Return (x, y) of the center of cell containing provided text 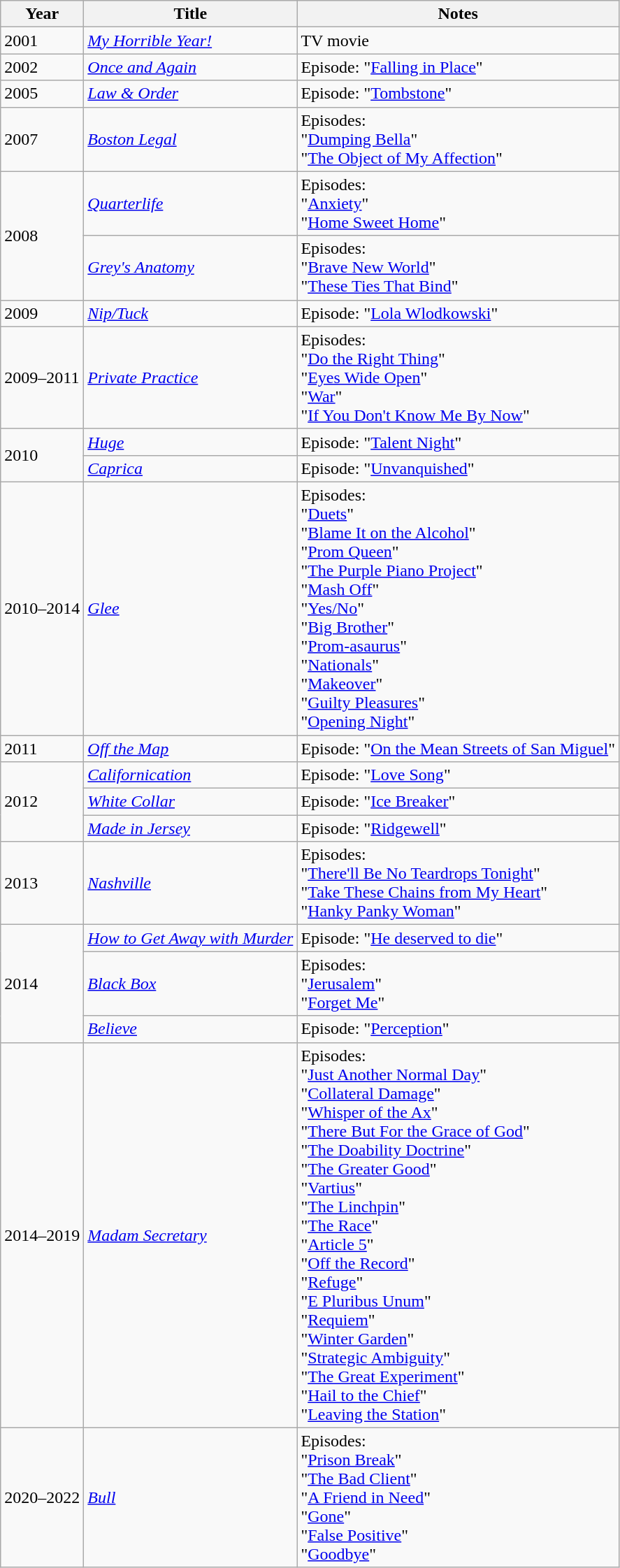
2010–2014 (42, 608)
Nip/Tuck (190, 313)
TV movie (459, 41)
Believe (190, 1029)
Title (190, 14)
Law & Order (190, 94)
Once and Again (190, 67)
Episode: "Love Song" (459, 775)
Episodes: "Anxiety" "Home Sweet Home" (459, 203)
Episodes: "Prison Break" "The Bad Client" "A Friend in Need" "Gone" "False Positive" "Goodbye" (459, 1497)
Off the Map (190, 749)
Episode: "Lola Wlodkowski" (459, 313)
2009–2011 (42, 377)
2014–2019 (42, 1235)
Private Practice (190, 377)
Episodes: "There'll Be No Teardrops Tonight" "Take These Chains from My Heart" "Hanky Panky Woman" (459, 884)
Notes (459, 14)
Boston Legal (190, 139)
Episodes: "Dumping Bella" "The Object of My Affection" (459, 139)
Huge (190, 442)
2007 (42, 139)
My Horrible Year! (190, 41)
Nashville (190, 884)
Grey's Anatomy (190, 268)
2010 (42, 455)
Episode: "Ridgewell" (459, 828)
Episode: "Perception" (459, 1029)
Caprica (190, 468)
2020–2022 (42, 1497)
Episodes: "Do the Right Thing" "Eyes Wide Open" "War" "If You Don't Know Me By Now" (459, 377)
Episode: "Unvanquished" (459, 468)
Episode: "Talent Night" (459, 442)
Quarterlife (190, 203)
2008 (42, 236)
Made in Jersey (190, 828)
2002 (42, 67)
2011 (42, 749)
Year (42, 14)
2001 (42, 41)
2013 (42, 884)
How to Get Away with Murder (190, 938)
Episode: "Tombstone" (459, 94)
Bull (190, 1497)
White Collar (190, 802)
Madam Secretary (190, 1235)
Episode: "On the Mean Streets of San Miguel" (459, 749)
Episode: "He deserved to die" (459, 938)
2009 (42, 313)
2012 (42, 802)
Episode: "Ice Breaker" (459, 802)
2005 (42, 94)
Californication (190, 775)
2014 (42, 984)
Episodes: "Jerusalem" "Forget Me" (459, 984)
Black Box (190, 984)
Glee (190, 608)
Episode: "Falling in Place" (459, 67)
Episodes: "Brave New World" "These Ties That Bind" (459, 268)
